Find where the given text appears and provide that cell's center as (x, y) coordinate. 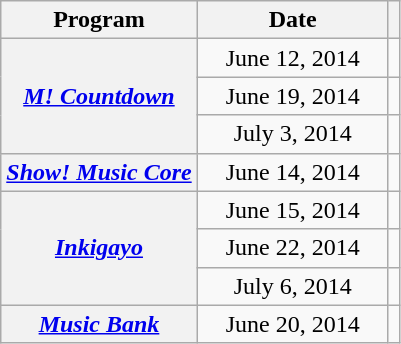
June 19, 2014 (292, 96)
June 15, 2014 (292, 210)
Inkigayo (99, 248)
Program (99, 20)
Music Bank (99, 324)
July 6, 2014 (292, 286)
June 14, 2014 (292, 172)
M! Countdown (99, 96)
June 12, 2014 (292, 58)
June 22, 2014 (292, 248)
July 3, 2014 (292, 134)
June 20, 2014 (292, 324)
Date (292, 20)
Show! Music Core (99, 172)
